Extract the [x, y] coordinate from the center of the cell holding the provided text.  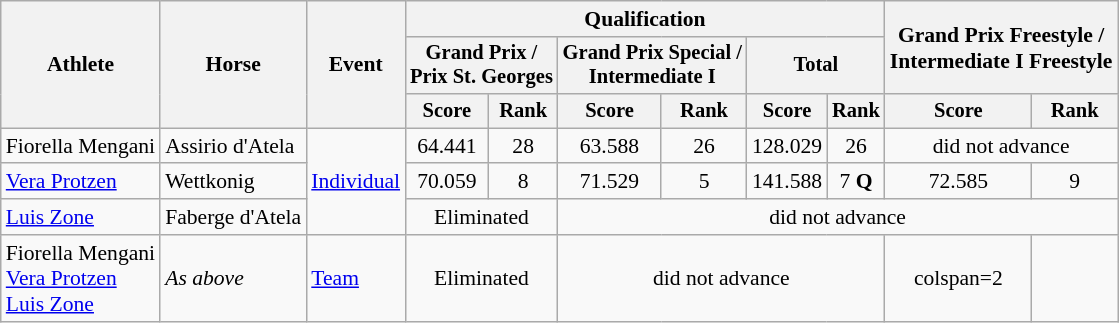
Fiorella MenganiVera ProtzenLuis Zone [80, 278]
As above [233, 278]
Total [816, 66]
5 [704, 182]
Grand Prix Special /Intermediate I [652, 66]
Grand Prix /Prix St. Georges [482, 66]
Fiorella Mengani [80, 146]
28 [524, 146]
Faberge d'Atela [233, 217]
70.059 [446, 182]
141.588 [787, 182]
Athlete [80, 64]
Grand Prix Freestyle /Intermediate I Freestyle [1002, 48]
Wettkonig [233, 182]
64.441 [446, 146]
71.529 [610, 182]
Assirio d'Atela [233, 146]
colspan=2 [958, 278]
9 [1075, 182]
Horse [233, 64]
63.588 [610, 146]
Event [356, 64]
Individual [356, 182]
72.585 [958, 182]
Qualification [645, 19]
7 Q [856, 182]
Luis Zone [80, 217]
128.029 [787, 146]
Team [356, 278]
8 [524, 182]
Vera Protzen [80, 182]
